Output the (X, Y) coordinate of the center of the cell containing the given text.  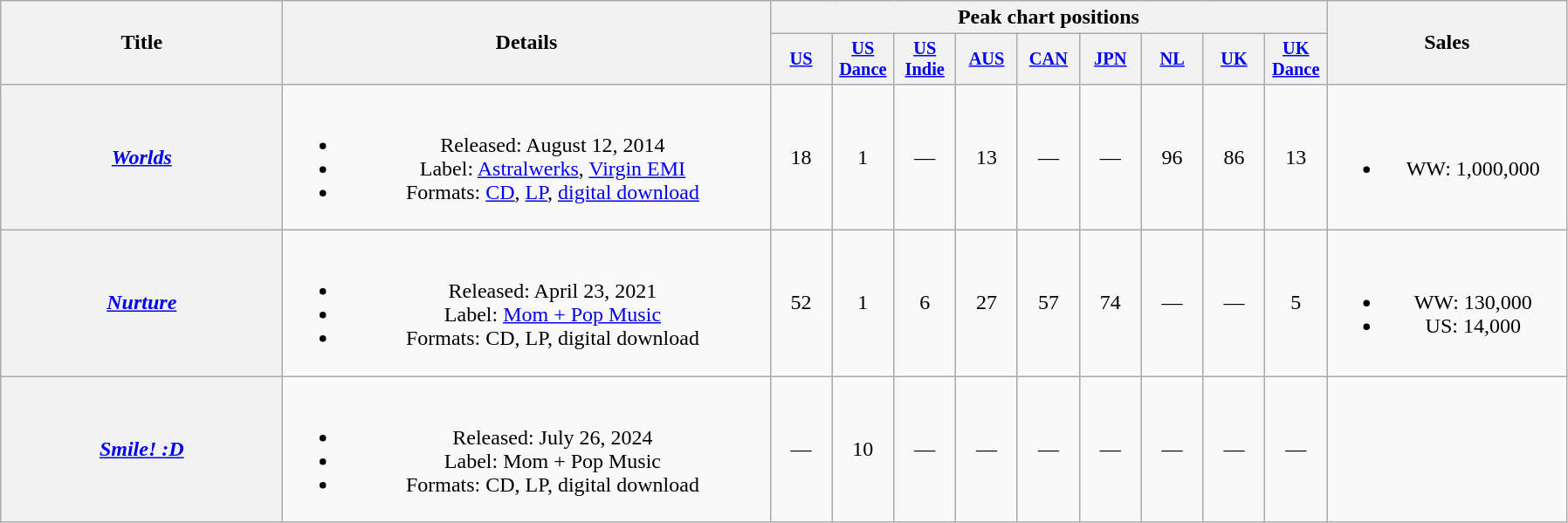
10 (863, 449)
6 (925, 304)
27 (987, 304)
74 (1111, 304)
Details (526, 43)
96 (1172, 157)
Worlds (141, 157)
57 (1048, 304)
Nurture (141, 304)
USDance (863, 59)
Smile! :D (141, 449)
UK (1234, 59)
JPN (1111, 59)
5 (1296, 304)
WW: 130,000US: 14,000 (1448, 304)
NL (1172, 59)
Released: April 23, 2021Label: Mom + Pop MusicFormats: CD, LP, digital download (526, 304)
Sales (1448, 43)
WW: 1,000,000 (1448, 157)
52 (801, 304)
USIndie (925, 59)
AUS (987, 59)
Peak chart positions (1049, 17)
US (801, 59)
86 (1234, 157)
18 (801, 157)
UKDance (1296, 59)
Released: August 12, 2014 Label: Astralwerks, Virgin EMIFormats: CD, LP, digital download (526, 157)
Title (141, 43)
CAN (1048, 59)
Released: July 26, 2024Label: Mom + Pop MusicFormats: CD, LP, digital download (526, 449)
